For the text-containing cell, return its midpoint in [X, Y] coordinate format. 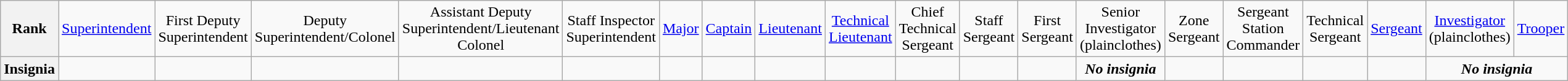
Staff Sergeant [989, 29]
Insignia [30, 69]
Assistant Deputy Superintendent/Lieutenant Colonel [481, 29]
Major [681, 29]
Zone Sergeant [1193, 29]
Chief Technical Sergeant [927, 29]
First Deputy Superintendent [203, 29]
Technical Sergeant [1335, 29]
Captain [729, 29]
Deputy Superintendent/Colonel [325, 29]
Sergeant Station Commander [1263, 29]
Trooper [1541, 29]
Lieutenant [790, 29]
Senior Investigator (plainclothes) [1121, 29]
First Sergeant [1048, 29]
Sergeant [1397, 29]
Investigator (plainclothes) [1470, 29]
Superintendent [107, 29]
Technical Lieutenant [860, 29]
Staff Inspector Superintendent [611, 29]
Rank [30, 29]
